For the text-containing cell, return its midpoint in (x, y) coordinate format. 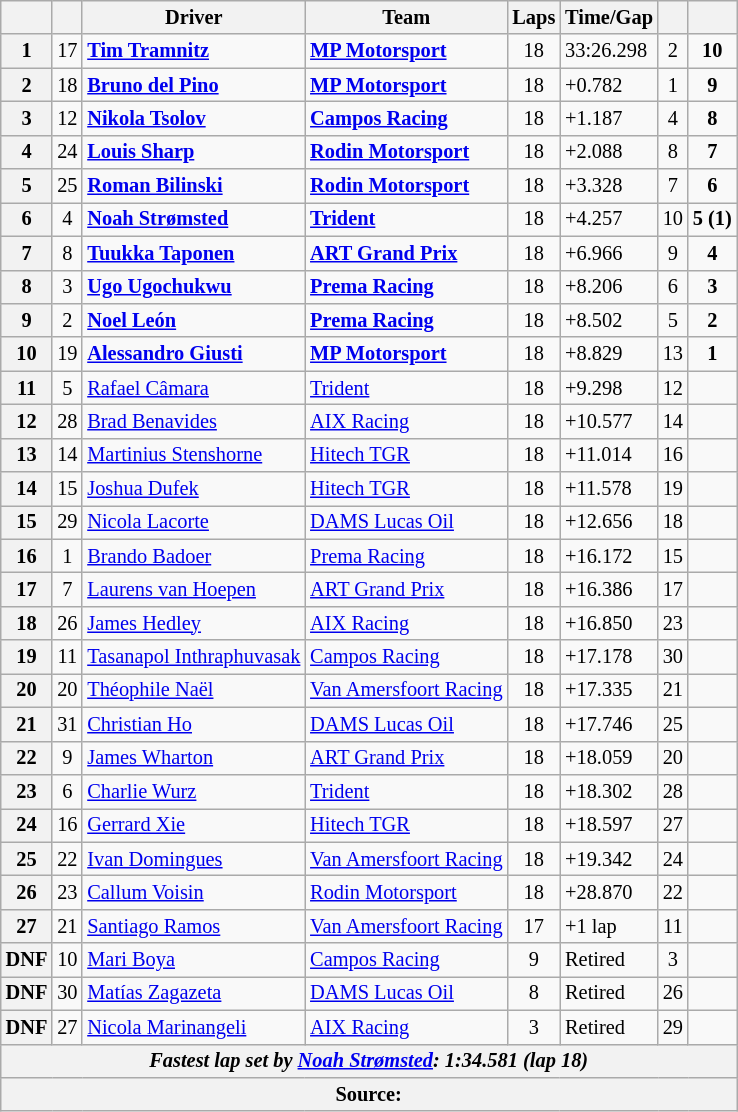
Christian Ho (194, 724)
Tim Tramnitz (194, 51)
Bruno del Pino (194, 85)
+8.502 (609, 320)
Driver (194, 17)
+12.656 (609, 522)
Time/Gap (609, 17)
Mari Boya (194, 960)
+16.850 (609, 623)
+8.829 (609, 354)
Callum Voisin (194, 892)
Roman Bilinski (194, 186)
Tuukka Taponen (194, 253)
+8.206 (609, 287)
+18.302 (609, 791)
+6.966 (609, 253)
Source: (369, 1094)
Brad Benavides (194, 421)
+0.782 (609, 85)
Joshua Dufek (194, 489)
Noah Strømsted (194, 219)
Martinius Stenshorne (194, 455)
+28.870 (609, 892)
Louis Sharp (194, 152)
Tasanapol Inthraphuvasak (194, 657)
Gerrard Xie (194, 825)
+16.386 (609, 589)
Charlie Wurz (194, 791)
Nicola Marinangeli (194, 1027)
Nikola Tsolov (194, 118)
Alessandro Giusti (194, 354)
Nicola Lacorte (194, 522)
Matías Zagazeta (194, 993)
+2.088 (609, 152)
Ugo Ugochukwu (194, 287)
5 (1) (712, 219)
Noel León (194, 320)
+18.059 (609, 758)
Laps (534, 17)
+11.578 (609, 489)
+17.746 (609, 724)
Brando Badoer (194, 556)
+3.328 (609, 186)
+11.014 (609, 455)
James Wharton (194, 758)
+9.298 (609, 388)
+17.335 (609, 690)
+1.187 (609, 118)
James Hedley (194, 623)
Santiago Ramos (194, 926)
+16.172 (609, 556)
31 (67, 724)
33:26.298 (609, 51)
+4.257 (609, 219)
+19.342 (609, 859)
Ivan Domingues (194, 859)
+1 lap (609, 926)
Team (406, 17)
Rafael Câmara (194, 388)
Laurens van Hoepen (194, 589)
+18.597 (609, 825)
+10.577 (609, 421)
Fastest lap set by Noah Strømsted: 1:34.581 (lap 18) (369, 1061)
+17.178 (609, 657)
Théophile Naël (194, 690)
